Identify which cell holds the provided text, then report its (X, Y) central coordinate. 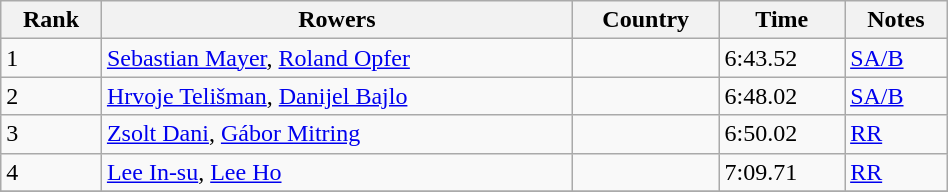
Country (646, 20)
Rank (52, 20)
Zsolt Dani, Gábor Mitring (336, 134)
Notes (896, 20)
3 (52, 134)
Hrvoje Telišman, Danijel Bajlo (336, 96)
Lee In-su, Lee Ho (336, 172)
2 (52, 96)
7:09.71 (782, 172)
6:48.02 (782, 96)
4 (52, 172)
1 (52, 58)
Time (782, 20)
Sebastian Mayer, Roland Opfer (336, 58)
6:50.02 (782, 134)
Rowers (336, 20)
6:43.52 (782, 58)
